Scan for the cell matching the given text and deliver its [x, y] coordinate at center. 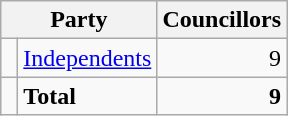
Total [88, 96]
Councillors [222, 20]
Party [79, 20]
Independents [88, 58]
